Detect which cell encompasses the target text, then output its (X, Y) center coordinate. 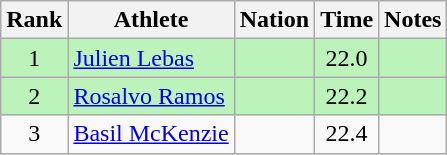
22.0 (347, 58)
22.2 (347, 96)
22.4 (347, 134)
Notes (413, 20)
2 (34, 96)
Time (347, 20)
Rosalvo Ramos (151, 96)
1 (34, 58)
Basil McKenzie (151, 134)
Athlete (151, 20)
Rank (34, 20)
Julien Lebas (151, 58)
Nation (274, 20)
3 (34, 134)
